Pinpoint the cell where the given text exists, returning its (x, y) midpoint coordinate. 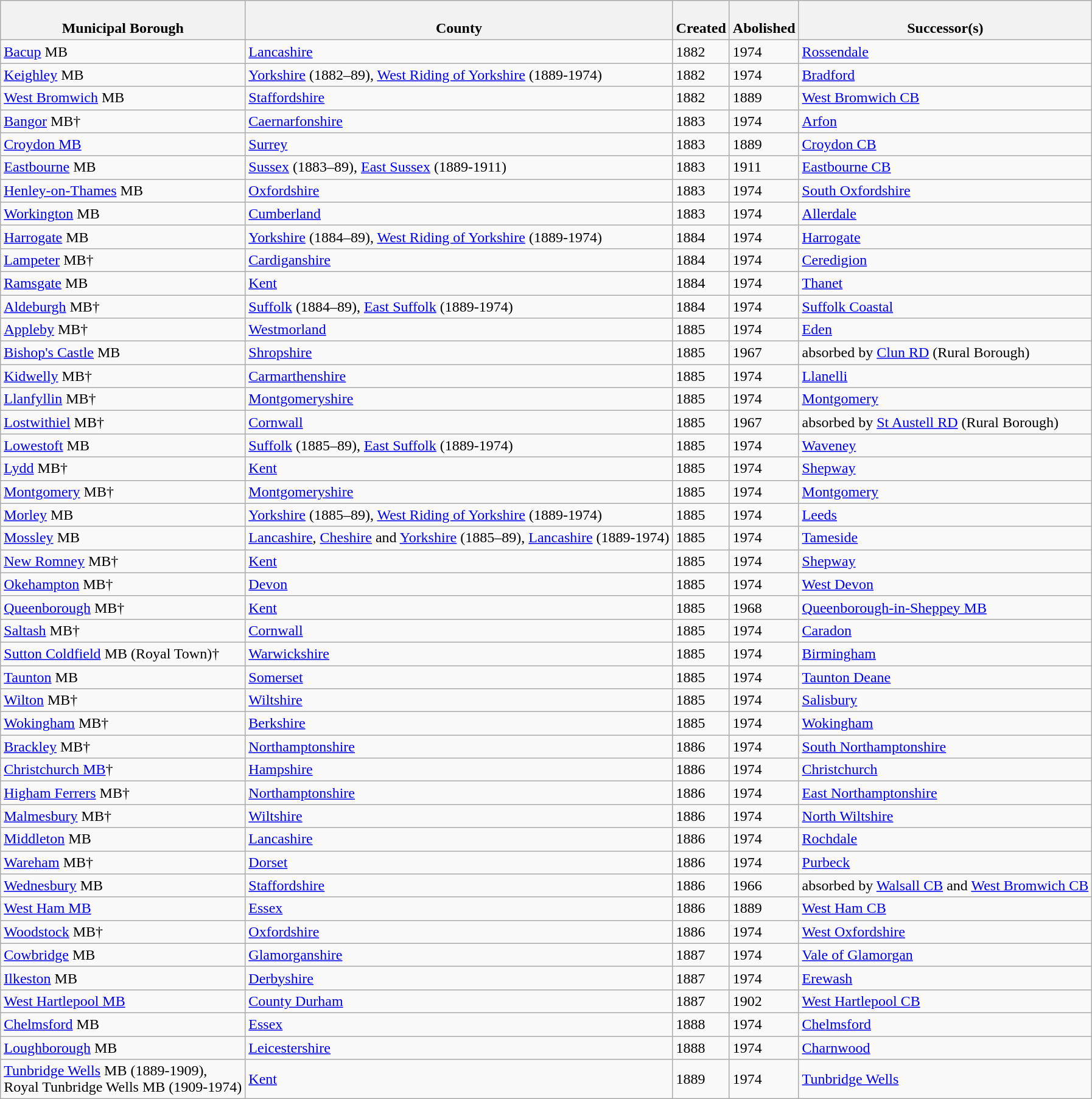
Lampeter MB† (123, 260)
Ramsgate MB (123, 283)
Wokingham MB† (123, 724)
West Bromwich CB (945, 98)
Bradford (945, 75)
Dorset (459, 862)
Westmorland (459, 330)
West Oxfordshire (945, 932)
Yorkshire (1885–89), West Riding of Yorkshire (1889-1974) (459, 515)
Eden (945, 330)
West Hartlepool CB (945, 1001)
Salisbury (945, 700)
Bishop's Castle MB (123, 353)
Shropshire (459, 353)
Lowestoft MB (123, 445)
Aldeburgh MB† (123, 306)
Suffolk Coastal (945, 306)
Wednesbury MB (123, 885)
Thanet (945, 283)
Caernarfonshire (459, 121)
Tunbridge Wells MB (1889-1909), Royal Tunbridge Wells MB (1909-1974) (123, 1080)
Successor(s) (945, 21)
Llanfyllin MB† (123, 399)
Brackley MB† (123, 747)
Chelmsford (945, 1024)
Abolished (764, 21)
Bacup MB (123, 52)
Sussex (1883–89), East Sussex (1889-1911) (459, 167)
Suffolk (1885–89), East Suffolk (1889-1974) (459, 445)
Arfon (945, 121)
West Bromwich MB (123, 98)
Wilton MB† (123, 700)
South Northamptonshire (945, 747)
Workington MB (123, 214)
Saltash MB† (123, 630)
Cumberland (459, 214)
Keighley MB (123, 75)
Lancashire, Cheshire and Yorkshire (1885–89), Lancashire (1889-1974) (459, 538)
absorbed by St Austell RD (Rural Borough) (945, 422)
Tameside (945, 538)
Purbeck (945, 862)
Suffolk (1884–89), East Suffolk (1889-1974) (459, 306)
1911 (764, 167)
Bangor MB† (123, 121)
Higham Ferrers MB† (123, 793)
Wokingham (945, 724)
Ilkeston MB (123, 978)
Wareham MB† (123, 862)
Llanelli (945, 376)
Chelmsford MB (123, 1024)
Yorkshire (1882–89), West Riding of Yorkshire (1889-1974) (459, 75)
Vale of Glamorgan (945, 955)
West Devon (945, 584)
Loughborough MB (123, 1047)
Caradon (945, 630)
Hampshire (459, 770)
Created (701, 21)
Birmingham (945, 654)
Cowbridge MB (123, 955)
Lostwithiel MB† (123, 422)
Taunton MB (123, 677)
County Durham (459, 1001)
North Wiltshire (945, 816)
Harrogate MB (123, 237)
Christchurch (945, 770)
Croydon MB (123, 144)
Queenborough MB† (123, 607)
Charnwood (945, 1047)
Cardiganshire (459, 260)
Kidwelly MB† (123, 376)
Surrey (459, 144)
Waveney (945, 445)
Appleby MB† (123, 330)
Derbyshire (459, 978)
West Hartlepool MB (123, 1001)
Henley-on-Thames MB (123, 190)
absorbed by Walsall CB and West Bromwich CB (945, 885)
Middleton MB (123, 839)
Malmesbury MB† (123, 816)
Leeds (945, 515)
South Oxfordshire (945, 190)
Woodstock MB† (123, 932)
Yorkshire (1884–89), West Riding of Yorkshire (1889-1974) (459, 237)
Leicestershire (459, 1047)
Tunbridge Wells (945, 1080)
Harrogate (945, 237)
West Ham CB (945, 909)
Mossley MB (123, 538)
Morley MB (123, 515)
Erewash (945, 978)
Taunton Deane (945, 677)
Lydd MB† (123, 469)
New Romney MB† (123, 561)
Okehampton MB† (123, 584)
Allerdale (945, 214)
Carmarthenshire (459, 376)
Queenborough-in-Sheppey MB (945, 607)
Somerset (459, 677)
Municipal Borough (123, 21)
Eastbourne CB (945, 167)
Rochdale (945, 839)
absorbed by Clun RD (Rural Borough) (945, 353)
Devon (459, 584)
Croydon CB (945, 144)
Christchurch MB† (123, 770)
Glamorganshire (459, 955)
Ceredigion (945, 260)
Rossendale (945, 52)
Warwickshire (459, 654)
West Ham MB (123, 909)
Berkshire (459, 724)
Sutton Coldfield MB (Royal Town)† (123, 654)
Eastbourne MB (123, 167)
East Northamptonshire (945, 793)
Montgomery MB† (123, 492)
1966 (764, 885)
1902 (764, 1001)
1968 (764, 607)
County (459, 21)
